Determine the [X, Y] coordinate at the center of the cell enclosing the given text.  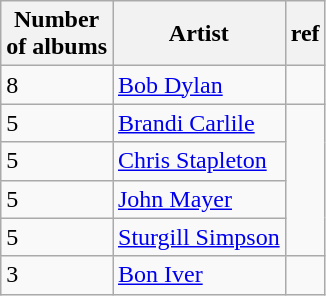
3 [57, 275]
Artist [198, 34]
Sturgill Simpson [198, 237]
Numberof albums [57, 34]
Chris Stapleton [198, 161]
Brandi Carlile [198, 123]
John Mayer [198, 199]
Bob Dylan [198, 85]
8 [57, 85]
Bon Iver [198, 275]
ref [305, 34]
